Search for the cell housing the specified text and yield its (X, Y) center coordinate. 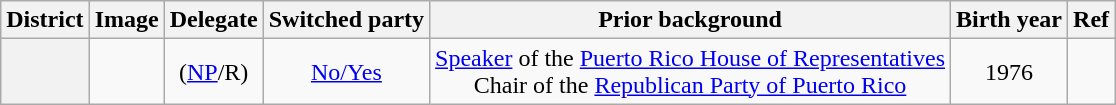
No/Yes (346, 72)
Switched party (346, 20)
District (45, 20)
(NP/R) (214, 72)
Prior background (690, 20)
Image (126, 20)
Ref (1092, 20)
Speaker of the Puerto Rico House of RepresentativesChair of the Republican Party of Puerto Rico (690, 72)
Delegate (214, 20)
Birth year (1010, 20)
1976 (1010, 72)
